Determine the [x, y] coordinate at the center of the cell enclosing the given text.  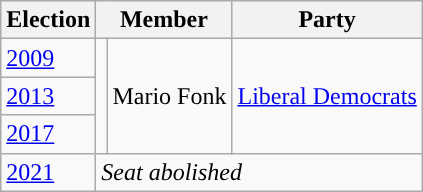
2017 [48, 134]
Member [164, 20]
2021 [48, 172]
2013 [48, 96]
2009 [48, 58]
Liberal Democrats [327, 96]
Seat abolished [259, 172]
Mario Fonk [170, 96]
Party [327, 20]
Election [48, 20]
